Determine the (X, Y) coordinate at the center of the cell enclosing the given text.  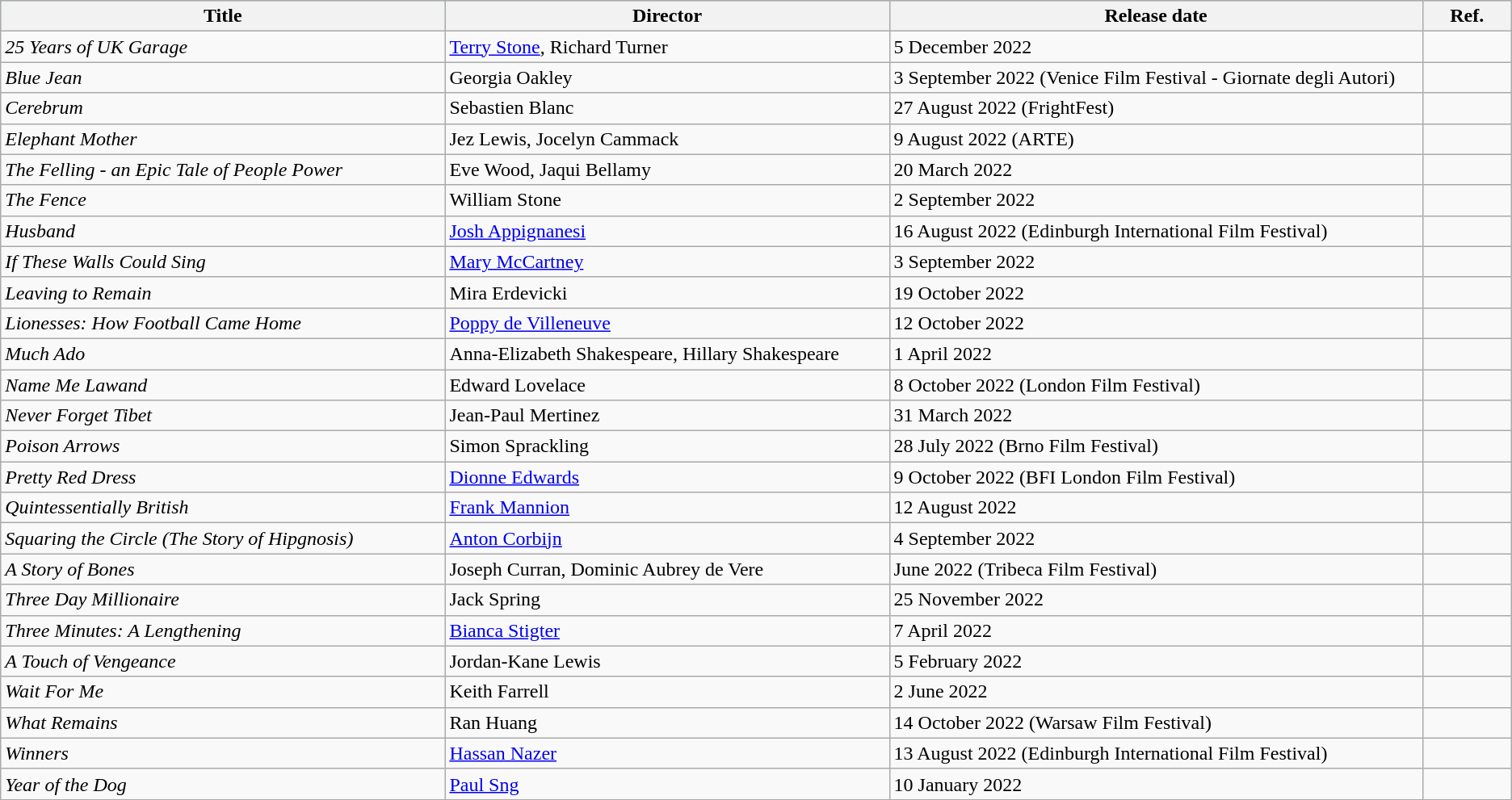
Director (667, 16)
14 October 2022 (Warsaw Film Festival) (1156, 723)
31 March 2022 (1156, 416)
5 February 2022 (1156, 661)
If These Walls Could Sing (223, 262)
Title (223, 16)
Poppy de Villeneuve (667, 323)
3 September 2022 (Venice Film Festival - Giornate degli Autori) (1156, 77)
13 August 2022 (Edinburgh International Film Festival) (1156, 753)
Three Minutes: A Lengthening (223, 630)
Mary McCartney (667, 262)
Quintessentially British (223, 508)
Jordan-Kane Lewis (667, 661)
Year of the Dog (223, 784)
Anton Corbijn (667, 538)
Jack Spring (667, 600)
Josh Appignanesi (667, 231)
16 August 2022 (Edinburgh International Film Festival) (1156, 231)
Georgia Oakley (667, 77)
Winners (223, 753)
9 October 2022 (BFI London Film Festival) (1156, 477)
Jez Lewis, Jocelyn Cammack (667, 139)
Cerebrum (223, 108)
4 September 2022 (1156, 538)
What Remains (223, 723)
12 August 2022 (1156, 508)
25 Years of UK Garage (223, 47)
Lionesses: How Football Came Home (223, 323)
Poison Arrows (223, 446)
7 April 2022 (1156, 630)
1 April 2022 (1156, 354)
8 October 2022 (London Film Festival) (1156, 385)
Eve Wood, Jaqui Bellamy (667, 170)
Wait For Me (223, 692)
Sebastien Blanc (667, 108)
Much Ado (223, 354)
28 July 2022 (Brno Film Festival) (1156, 446)
Terry Stone, Richard Turner (667, 47)
25 November 2022 (1156, 600)
Dionne Edwards (667, 477)
Release date (1156, 16)
Bianca Stigter (667, 630)
Squaring the Circle (The Story of Hipgnosis) (223, 538)
5 December 2022 (1156, 47)
10 January 2022 (1156, 784)
Never Forget Tibet (223, 416)
27 August 2022 (FrightFest) (1156, 108)
A Touch of Vengeance (223, 661)
The Fence (223, 200)
Name Me Lawand (223, 385)
3 September 2022 (1156, 262)
Hassan Nazer (667, 753)
Keith Farrell (667, 692)
Leaving to Remain (223, 292)
19 October 2022 (1156, 292)
2 June 2022 (1156, 692)
The Felling - an Epic Tale of People Power (223, 170)
Three Day Millionaire (223, 600)
Mira Erdevicki (667, 292)
Blue Jean (223, 77)
Simon Sprackling (667, 446)
Ref. (1467, 16)
9 August 2022 (ARTE) (1156, 139)
Pretty Red Dress (223, 477)
2 September 2022 (1156, 200)
Joseph Curran, Dominic Aubrey de Vere (667, 569)
Frank Mannion (667, 508)
20 March 2022 (1156, 170)
A Story of Bones (223, 569)
Anna-Elizabeth Shakespeare, Hillary Shakespeare (667, 354)
Paul Sng (667, 784)
12 October 2022 (1156, 323)
Husband (223, 231)
Jean-Paul Mertinez (667, 416)
Edward Lovelace (667, 385)
June 2022 (Tribeca Film Festival) (1156, 569)
William Stone (667, 200)
Elephant Mother (223, 139)
Ran Huang (667, 723)
